Output the [x, y] coordinate of the center of the cell containing the given text.  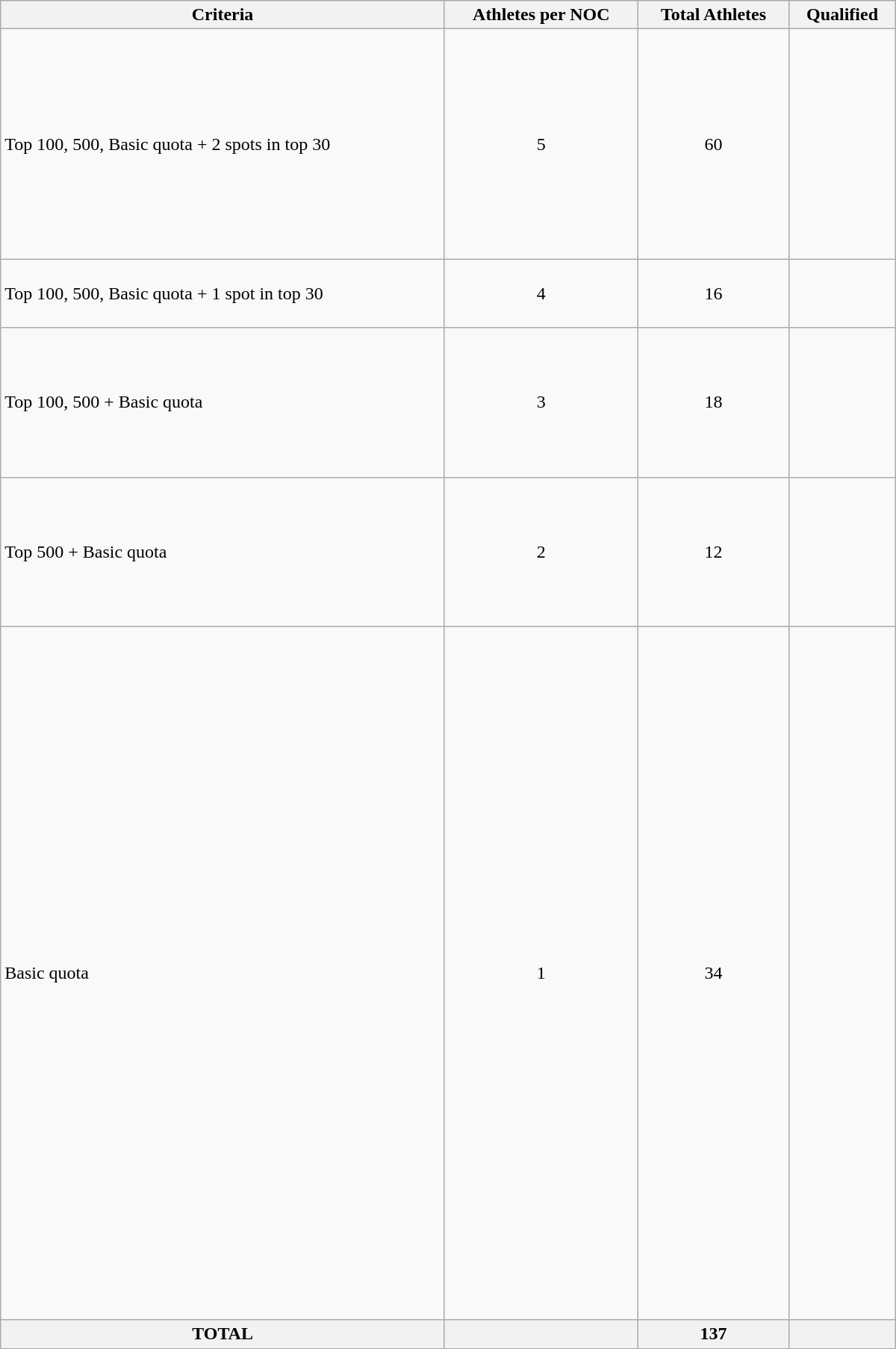
Athletes per NOC [541, 15]
TOTAL [223, 1334]
1 [541, 973]
18 [713, 402]
Basic quota [223, 973]
137 [713, 1334]
Top 500 + Basic quota [223, 552]
Top 100, 500 + Basic quota [223, 402]
Criteria [223, 15]
16 [713, 293]
12 [713, 552]
Top 100, 500, Basic quota + 1 spot in top 30 [223, 293]
Qualified [842, 15]
Top 100, 500, Basic quota + 2 spots in top 30 [223, 144]
4 [541, 293]
Total Athletes [713, 15]
34 [713, 973]
3 [541, 402]
60 [713, 144]
2 [541, 552]
5 [541, 144]
